Determine the (X, Y) coordinate at the center of the cell enclosing the given text.  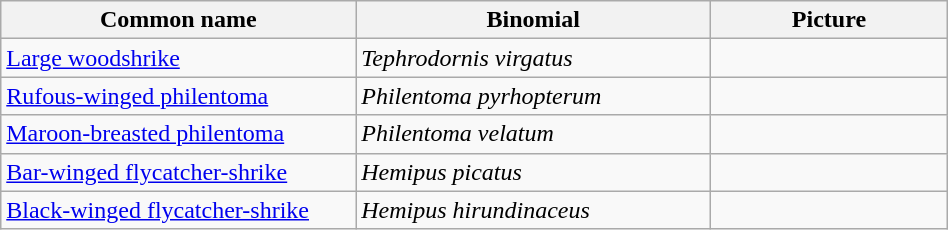
Black-winged flycatcher-shrike (178, 210)
Bar-winged flycatcher-shrike (178, 172)
Tephrodornis virgatus (534, 58)
Hemipus hirundinaceus (534, 210)
Hemipus picatus (534, 172)
Philentoma pyrhopterum (534, 96)
Binomial (534, 20)
Large woodshrike (178, 58)
Rufous-winged philentoma (178, 96)
Common name (178, 20)
Philentoma velatum (534, 134)
Maroon-breasted philentoma (178, 134)
Picture (830, 20)
